Locate the cell with the specified text and output its [x, y] center coordinate. 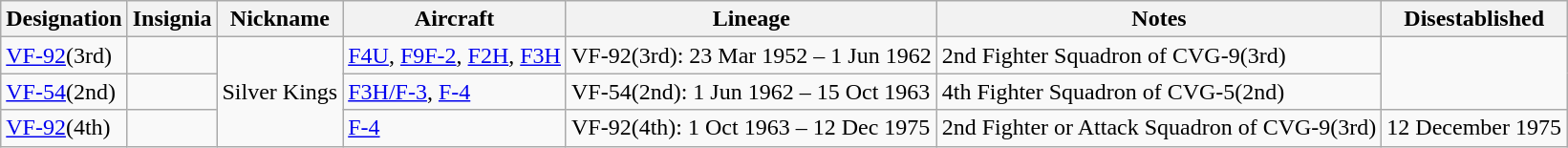
Designation [64, 19]
VF-54(2nd): 1 Jun 1962 – 15 Oct 1963 [751, 92]
F-4 [455, 128]
12 December 1975 [1474, 128]
4th Fighter Squadron of CVG-5(2nd) [1159, 92]
2nd Fighter Squadron of CVG-9(3rd) [1159, 55]
VF-54(2nd) [64, 92]
Lineage [751, 19]
Aircraft [455, 19]
Silver Kings [280, 92]
Nickname [280, 19]
Disestablished [1474, 19]
VF-92(3rd): 23 Mar 1952 – 1 Jun 1962 [751, 55]
VF-92(4th): 1 Oct 1963 – 12 Dec 1975 [751, 128]
Notes [1159, 19]
F4U, F9F-2, F2H, F3H [455, 55]
F3H/F-3, F-4 [455, 92]
VF-92(3rd) [64, 55]
2nd Fighter or Attack Squadron of CVG-9(3rd) [1159, 128]
VF-92(4th) [64, 128]
Insignia [172, 19]
